Determine the (X, Y) coordinate at the center of the cell enclosing the given text.  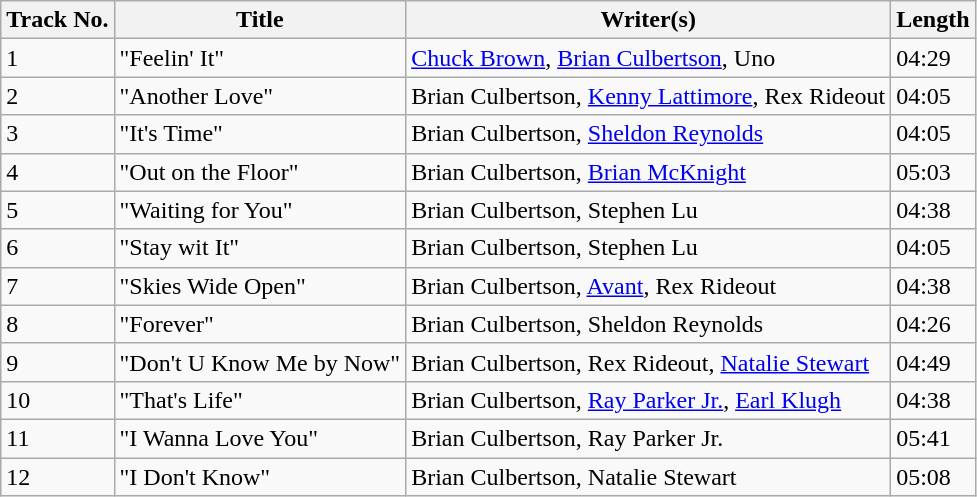
04:29 (933, 58)
12 (58, 477)
"Skies Wide Open" (260, 286)
8 (58, 324)
Title (260, 20)
"Don't U Know Me by Now" (260, 362)
Brian Culbertson, Ray Parker Jr., Earl Klugh (648, 400)
5 (58, 210)
Brian Culbertson, Ray Parker Jr. (648, 438)
Chuck Brown, Brian Culbertson, Uno (648, 58)
"That's Life" (260, 400)
"I Don't Know" (260, 477)
"Feelin' It" (260, 58)
2 (58, 96)
"Forever" (260, 324)
3 (58, 134)
Brian Culbertson, Rex Rideout, Natalie Stewart (648, 362)
"I Wanna Love You" (260, 438)
1 (58, 58)
"Stay wit It" (260, 248)
Track No. (58, 20)
"Waiting for You" (260, 210)
Writer(s) (648, 20)
04:49 (933, 362)
04:26 (933, 324)
7 (58, 286)
05:41 (933, 438)
Brian Culbertson, Brian McKnight (648, 172)
Brian Culbertson, Avant, Rex Rideout (648, 286)
05:08 (933, 477)
"Out on the Floor" (260, 172)
Brian Culbertson, Natalie Stewart (648, 477)
10 (58, 400)
4 (58, 172)
Length (933, 20)
9 (58, 362)
11 (58, 438)
05:03 (933, 172)
"Another Love" (260, 96)
Brian Culbertson, Kenny Lattimore, Rex Rideout (648, 96)
6 (58, 248)
"It's Time" (260, 134)
